Determine the [X, Y] coordinate at the center of the cell enclosing the given text.  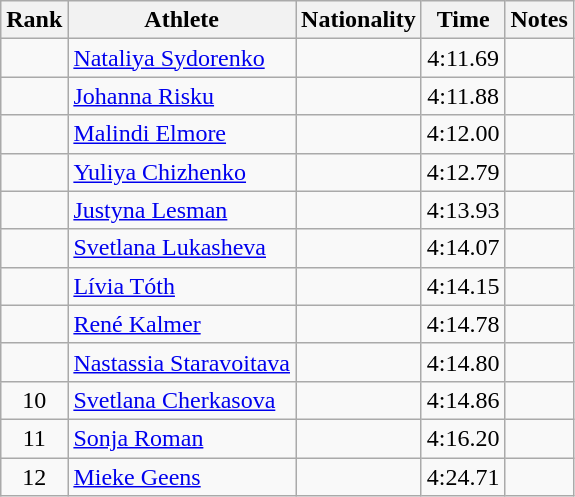
Rank [34, 20]
Time [463, 20]
Notes [539, 20]
4:14.07 [463, 248]
4:14.78 [463, 324]
11 [34, 438]
Lívia Tóth [182, 286]
Svetlana Cherkasova [182, 400]
Athlete [182, 20]
4:24.71 [463, 477]
Johanna Risku [182, 96]
4:16.20 [463, 438]
4:14.80 [463, 362]
4:12.00 [463, 134]
René Kalmer [182, 324]
Nationality [359, 20]
Nataliya Sydorenko [182, 58]
Justyna Lesman [182, 210]
Svetlana Lukasheva [182, 248]
Nastassia Staravoitava [182, 362]
4:14.15 [463, 286]
4:12.79 [463, 172]
12 [34, 477]
10 [34, 400]
4:11.69 [463, 58]
4:14.86 [463, 400]
Mieke Geens [182, 477]
4:13.93 [463, 210]
Sonja Roman [182, 438]
Malindi Elmore [182, 134]
Yuliya Chizhenko [182, 172]
4:11.88 [463, 96]
